Locate the cell with the specified text and output its [x, y] center coordinate. 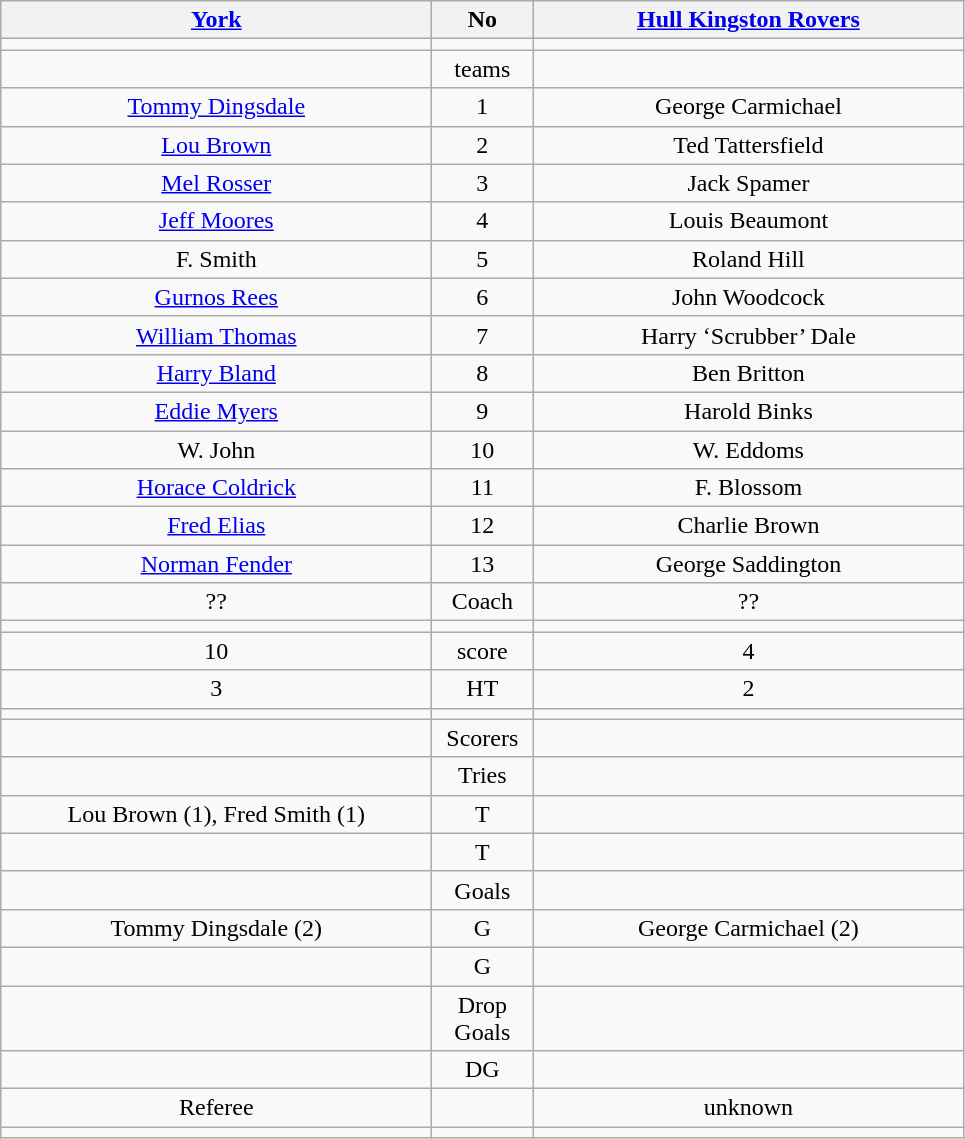
Charlie Brown [748, 526]
Tommy Dingsdale [216, 107]
Roland Hill [748, 259]
Ben Britton [748, 373]
12 [482, 526]
7 [482, 335]
Coach [482, 602]
Harold Binks [748, 411]
George Carmichael (2) [748, 928]
Lou Brown (1), Fred Smith (1) [216, 814]
W. Eddoms [748, 449]
teams [482, 69]
9 [482, 411]
Drop Goals [482, 1018]
F. Blossom [748, 488]
Scorers [482, 738]
11 [482, 488]
HT [482, 689]
unknown [748, 1108]
York [216, 20]
score [482, 651]
Harry Bland [216, 373]
13 [482, 564]
No [482, 20]
1 [482, 107]
Goals [482, 890]
6 [482, 297]
Eddie Myers [216, 411]
F. Smith [216, 259]
Mel Rosser [216, 183]
8 [482, 373]
George Saddington [748, 564]
Ted Tattersfield [748, 145]
Harry ‘Scrubber’ Dale [748, 335]
Lou Brown [216, 145]
Louis Beaumont [748, 221]
Fred Elias [216, 526]
William Thomas [216, 335]
George Carmichael [748, 107]
Referee [216, 1108]
Jeff Moores [216, 221]
Norman Fender [216, 564]
Hull Kingston Rovers [748, 20]
5 [482, 259]
Jack Spamer [748, 183]
Gurnos Rees [216, 297]
Tommy Dingsdale (2) [216, 928]
Tries [482, 776]
W. John [216, 449]
DG [482, 1070]
Horace Coldrick [216, 488]
John Woodcock [748, 297]
